Return the (X, Y) coordinate for the center point of the cell that contains the specified text.  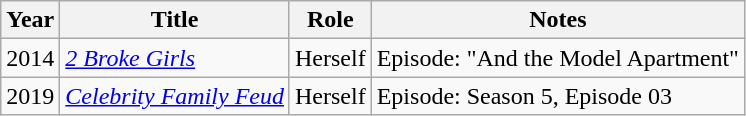
Title (175, 20)
Notes (558, 20)
Episode: Season 5, Episode 03 (558, 96)
Episode: "And the Model Apartment" (558, 58)
2 Broke Girls (175, 58)
2014 (30, 58)
Role (330, 20)
Celebrity Family Feud (175, 96)
Year (30, 20)
2019 (30, 96)
